Locate the cell with the specified text and output its [x, y] center coordinate. 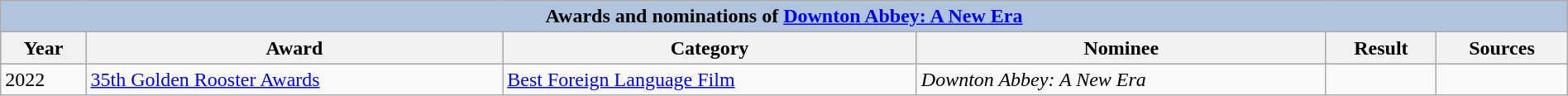
Year [43, 48]
Sources [1502, 48]
Awards and nominations of Downton Abbey: A New Era [784, 17]
Best Foreign Language Film [710, 79]
35th Golden Rooster Awards [294, 79]
Nominee [1121, 48]
Result [1381, 48]
Downton Abbey: A New Era [1121, 79]
Award [294, 48]
2022 [43, 79]
Category [710, 48]
